Pinpoint the cell where the given text exists, returning its (X, Y) midpoint coordinate. 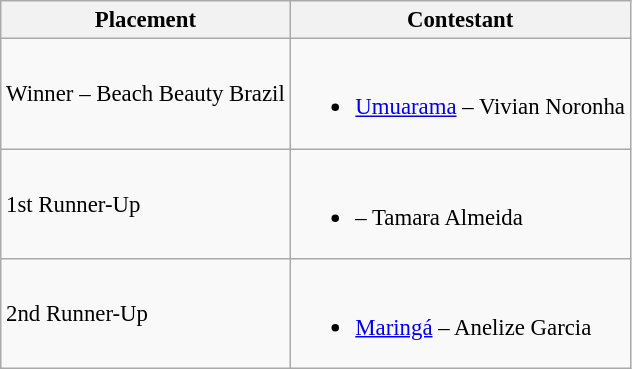
– Tamara Almeida (460, 204)
Placement (146, 20)
1st Runner-Up (146, 204)
2nd Runner-Up (146, 314)
Maringá – Anelize Garcia (460, 314)
Contestant (460, 20)
Umuarama – Vivian Noronha (460, 94)
Winner – Beach Beauty Brazil (146, 94)
